Return [x, y] of the center of cell containing provided text 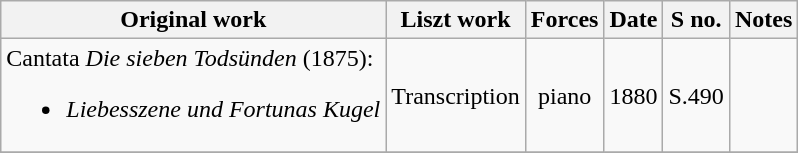
Cantata Die sieben Todsünden (1875):Liebesszene und Fortunas Kugel [194, 96]
Notes [763, 20]
piano [564, 96]
Forces [564, 20]
Original work [194, 20]
1880 [634, 96]
Liszt work [456, 20]
S.490 [696, 96]
S no. [696, 20]
Date [634, 20]
Transcription [456, 96]
